Detect which cell encompasses the target text, then output its [X, Y] center coordinate. 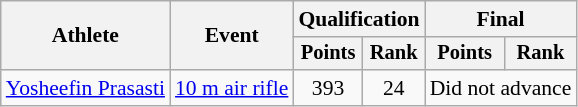
Yosheefin Prasasti [86, 88]
Event [232, 36]
10 m air rifle [232, 88]
24 [394, 88]
393 [328, 88]
Did not advance [501, 88]
Athlete [86, 36]
Qualification [358, 19]
Final [501, 19]
